Scan for the cell matching the given text and deliver its (X, Y) coordinate at center. 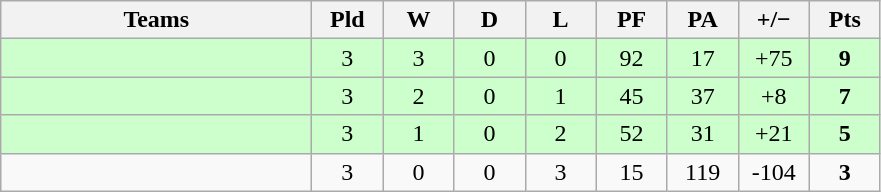
7 (844, 96)
119 (702, 172)
15 (632, 172)
37 (702, 96)
Pts (844, 20)
+8 (774, 96)
L (560, 20)
-104 (774, 172)
92 (632, 58)
5 (844, 134)
Teams (156, 20)
9 (844, 58)
PF (632, 20)
+21 (774, 134)
Pld (348, 20)
17 (702, 58)
+/− (774, 20)
+75 (774, 58)
D (490, 20)
PA (702, 20)
45 (632, 96)
31 (702, 134)
W (418, 20)
52 (632, 134)
